Identify which cell holds the provided text, then report its [X, Y] central coordinate. 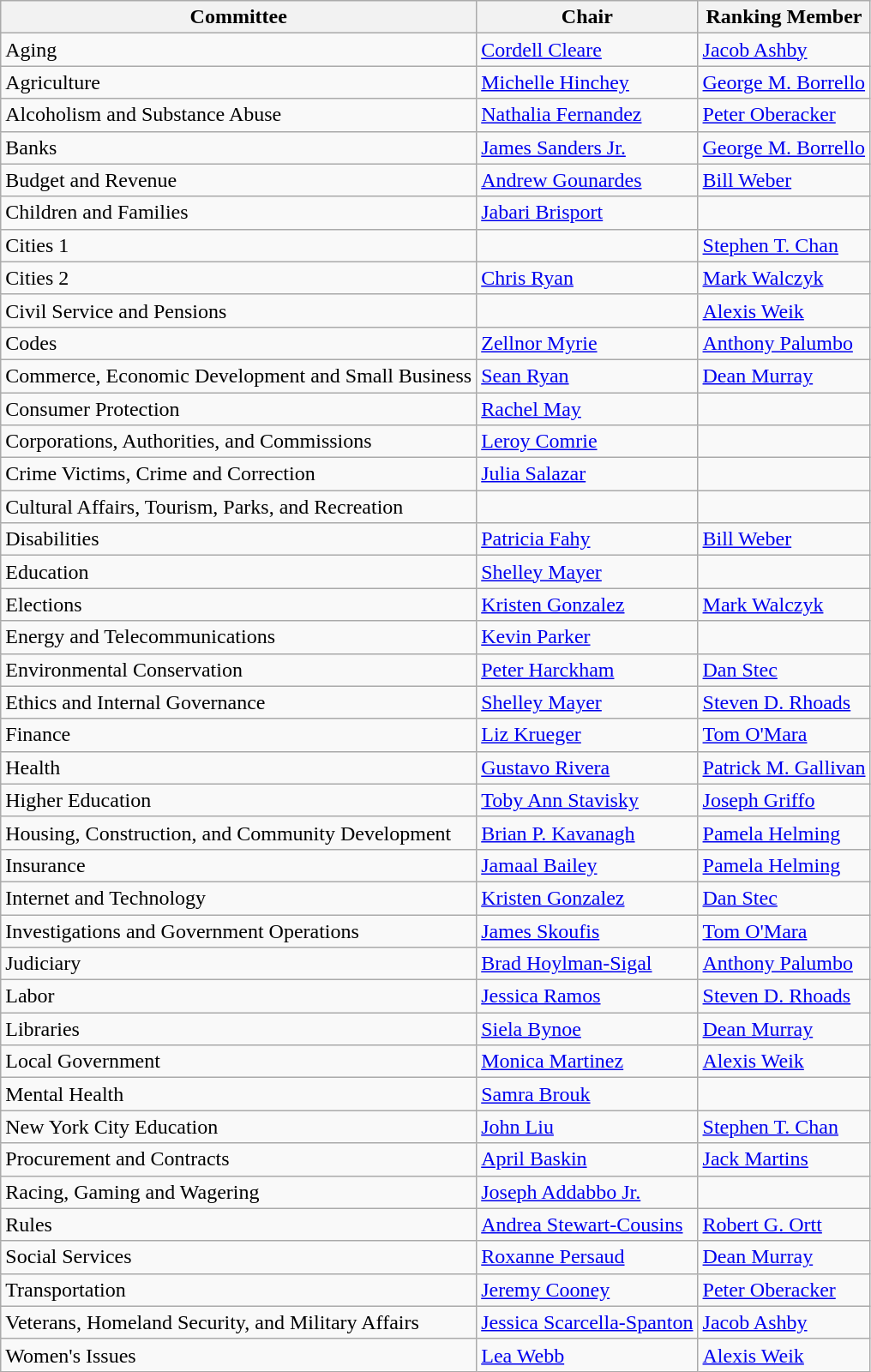
Jabari Brisport [587, 213]
Sean Ryan [587, 376]
John Liu [587, 1127]
Procurement and Contracts [238, 1159]
Energy and Telecommunications [238, 637]
Corporations, Authorities, and Commissions [238, 442]
Chris Ryan [587, 278]
Monica Martinez [587, 1062]
Kevin Parker [587, 637]
Chair [587, 17]
Agriculture [238, 82]
Internet and Technology [238, 898]
Consumer Protection [238, 409]
Health [238, 767]
Codes [238, 343]
Jessica Scarcella-Spanton [587, 1322]
Zellnor Myrie [587, 343]
Housing, Construction, and Community Development [238, 833]
Jessica Ramos [587, 996]
Civil Service and Pensions [238, 310]
Veterans, Homeland Security, and Military Affairs [238, 1322]
Liz Krueger [587, 735]
Aging [238, 50]
Brad Hoylman-Sigal [587, 964]
Michelle Hinchey [587, 82]
Cultural Affairs, Tourism, Parks, and Recreation [238, 507]
Cities 1 [238, 245]
Lea Webb [587, 1355]
Brian P. Kavanagh [587, 833]
Julia Salazar [587, 474]
Andrea Stewart-Cousins [587, 1225]
Rachel May [587, 409]
Toby Ann Stavisky [587, 800]
Peter Harckham [587, 670]
Jamaal Bailey [587, 865]
Labor [238, 996]
New York City Education [238, 1127]
Social Services [238, 1257]
Crime Victims, Crime and Correction [238, 474]
Ranking Member [784, 17]
Environmental Conservation [238, 670]
Ethics and Internal Governance [238, 702]
Transportation [238, 1290]
Local Government [238, 1062]
Andrew Gounardes [587, 180]
Mental Health [238, 1094]
Jeremy Cooney [587, 1290]
April Baskin [587, 1159]
Nathalia Fernandez [587, 115]
Cities 2 [238, 278]
Libraries [238, 1029]
Banks [238, 147]
Commerce, Economic Development and Small Business [238, 376]
Robert G. Ortt [784, 1225]
Elections [238, 605]
Siela Bynoe [587, 1029]
Gustavo Rivera [587, 767]
Education [238, 572]
Children and Families [238, 213]
James Sanders Jr. [587, 147]
Cordell Cleare [587, 50]
Women's Issues [238, 1355]
Patrick M. Gallivan [784, 767]
Racing, Gaming and Wagering [238, 1192]
Disabilities [238, 539]
Insurance [238, 865]
Alcoholism and Substance Abuse [238, 115]
Joseph Griffo [784, 800]
Patricia Fahy [587, 539]
Investigations and Government Operations [238, 930]
Higher Education [238, 800]
Jack Martins [784, 1159]
Judiciary [238, 964]
Roxanne Persaud [587, 1257]
Rules [238, 1225]
Joseph Addabbo Jr. [587, 1192]
James Skoufis [587, 930]
Committee [238, 17]
Leroy Comrie [587, 442]
Samra Brouk [587, 1094]
Budget and Revenue [238, 180]
Finance [238, 735]
